Detect which cell encompasses the target text, then output its [X, Y] center coordinate. 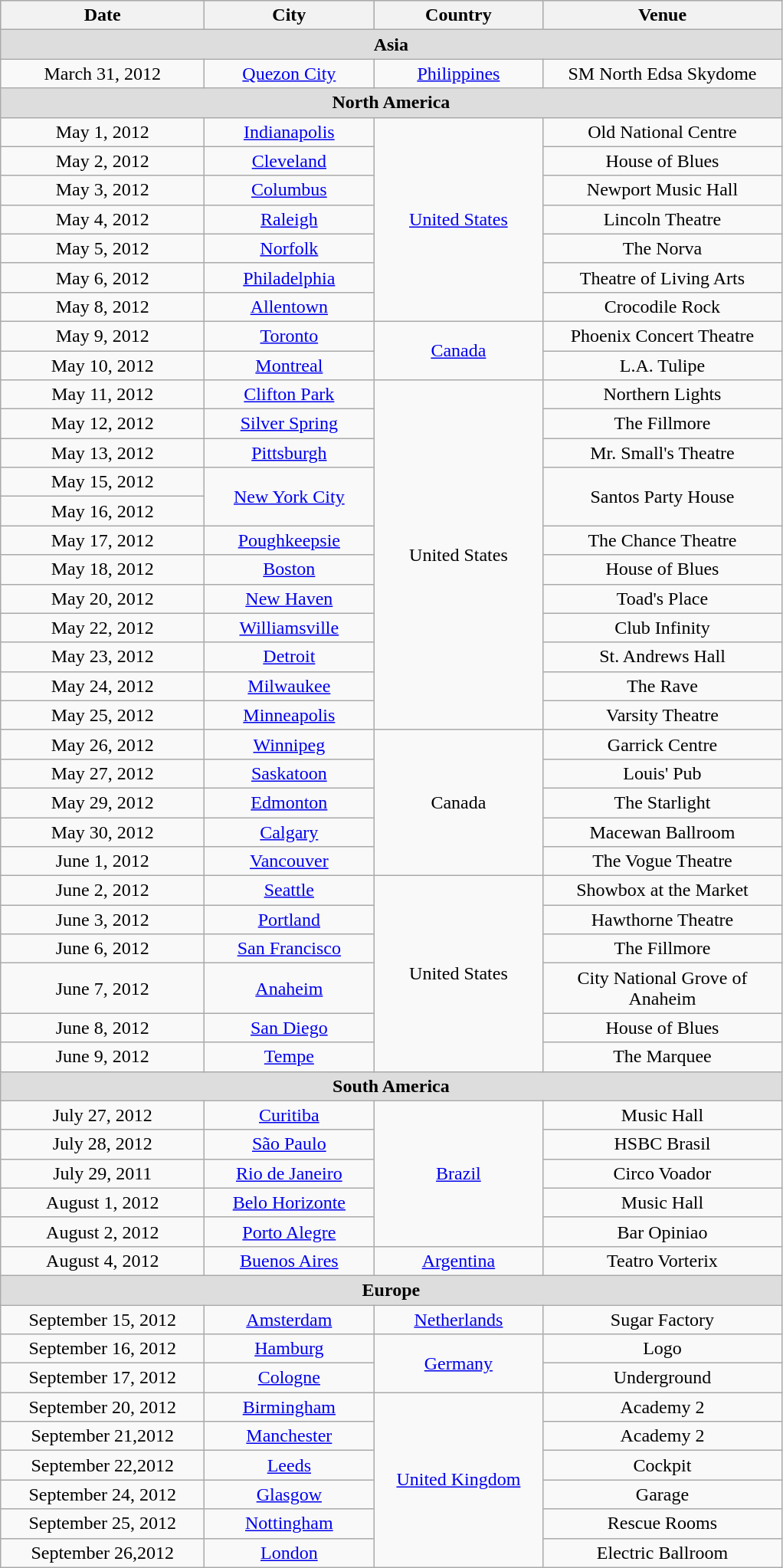
Argentina [458, 1261]
Bar Opiniao [662, 1232]
St. Andrews Hall [662, 657]
September 22,2012 [103, 1465]
May 2, 2012 [103, 161]
Norfolk [290, 248]
New York City [290, 497]
Nottingham [290, 1524]
San Diego [290, 1028]
Poughkeepsie [290, 540]
May 9, 2012 [103, 336]
September 24, 2012 [103, 1494]
The Chance Theatre [662, 540]
Cologne [290, 1378]
Macewan Ballroom [662, 832]
September 16, 2012 [103, 1349]
Quezon City [290, 74]
May 29, 2012 [103, 802]
May 27, 2012 [103, 773]
Edmonton [290, 802]
South America [391, 1086]
June 9, 2012 [103, 1057]
July 29, 2011 [103, 1173]
Louis' Pub [662, 773]
May 30, 2012 [103, 832]
Brazil [458, 1173]
Cleveland [290, 161]
SM North Edsa Skydome [662, 74]
United Kingdom [458, 1480]
September 15, 2012 [103, 1319]
Phoenix Concert Theatre [662, 336]
The Rave [662, 686]
Underground [662, 1378]
May 1, 2012 [103, 132]
Calgary [290, 832]
September 20, 2012 [103, 1407]
Montreal [290, 366]
May 12, 2012 [103, 424]
Rio de Janeiro [290, 1173]
City [290, 15]
Newport Music Hall [662, 190]
May 18, 2012 [103, 569]
Toronto [290, 336]
Portland [290, 920]
September 25, 2012 [103, 1524]
Boston [290, 569]
May 26, 2012 [103, 744]
Porto Alegre [290, 1232]
Philadelphia [290, 277]
September 21,2012 [103, 1436]
August 2, 2012 [103, 1232]
Lincoln Theatre [662, 219]
Country [458, 15]
Leeds [290, 1465]
HSBC Brasil [662, 1144]
L.A. Tulipe [662, 366]
May 20, 2012 [103, 599]
Detroit [290, 657]
Teatro Vorterix [662, 1261]
New Haven [290, 599]
Buenos Aires [290, 1261]
Milwaukee [290, 686]
May 6, 2012 [103, 277]
Mr. Small's Theatre [662, 453]
North America [391, 103]
Amsterdam [290, 1319]
Indianapolis [290, 132]
May 17, 2012 [103, 540]
Logo [662, 1349]
May 8, 2012 [103, 307]
Birmingham [290, 1407]
Curitiba [290, 1115]
Germany [458, 1363]
City National Grove of Anaheim [662, 989]
São Paulo [290, 1144]
Raleigh [290, 219]
May 25, 2012 [103, 715]
Pittsburgh [290, 453]
The Starlight [662, 802]
June 2, 2012 [103, 891]
Northern Lights [662, 395]
Date [103, 15]
Asia [391, 44]
Electric Ballroom [662, 1553]
May 22, 2012 [103, 628]
May 4, 2012 [103, 219]
Crocodile Rock [662, 307]
Old National Centre [662, 132]
May 16, 2012 [103, 511]
Minneapolis [290, 715]
The Vogue Theatre [662, 861]
The Marquee [662, 1057]
May 15, 2012 [103, 482]
Cockpit [662, 1465]
Allentown [290, 307]
Showbox at the Market [662, 891]
Theatre of Living Arts [662, 277]
July 28, 2012 [103, 1144]
September 26,2012 [103, 1553]
June 1, 2012 [103, 861]
Netherlands [458, 1319]
May 3, 2012 [103, 190]
Toad's Place [662, 599]
September 17, 2012 [103, 1378]
Philippines [458, 74]
Manchester [290, 1436]
March 31, 2012 [103, 74]
Williamsville [290, 628]
Silver Spring [290, 424]
Columbus [290, 190]
July 27, 2012 [103, 1115]
Venue [662, 15]
Hamburg [290, 1349]
Varsity Theatre [662, 715]
Glasgow [290, 1494]
Vancouver [290, 861]
Hawthorne Theatre [662, 920]
Seattle [290, 891]
August 1, 2012 [103, 1202]
May 24, 2012 [103, 686]
August 4, 2012 [103, 1261]
London [290, 1553]
Rescue Rooms [662, 1524]
May 23, 2012 [103, 657]
May 5, 2012 [103, 248]
Belo Horizonte [290, 1202]
May 13, 2012 [103, 453]
Sugar Factory [662, 1319]
Santos Party House [662, 497]
June 3, 2012 [103, 920]
June 6, 2012 [103, 949]
The Norva [662, 248]
Garage [662, 1494]
May 11, 2012 [103, 395]
Club Infinity [662, 628]
Anaheim [290, 989]
Winnipeg [290, 744]
Clifton Park [290, 395]
Garrick Centre [662, 744]
Tempe [290, 1057]
Saskatoon [290, 773]
Circo Voador [662, 1173]
San Francisco [290, 949]
June 7, 2012 [103, 989]
May 10, 2012 [103, 366]
Europe [391, 1290]
June 8, 2012 [103, 1028]
